Search for the cell housing the specified text and yield its (x, y) center coordinate. 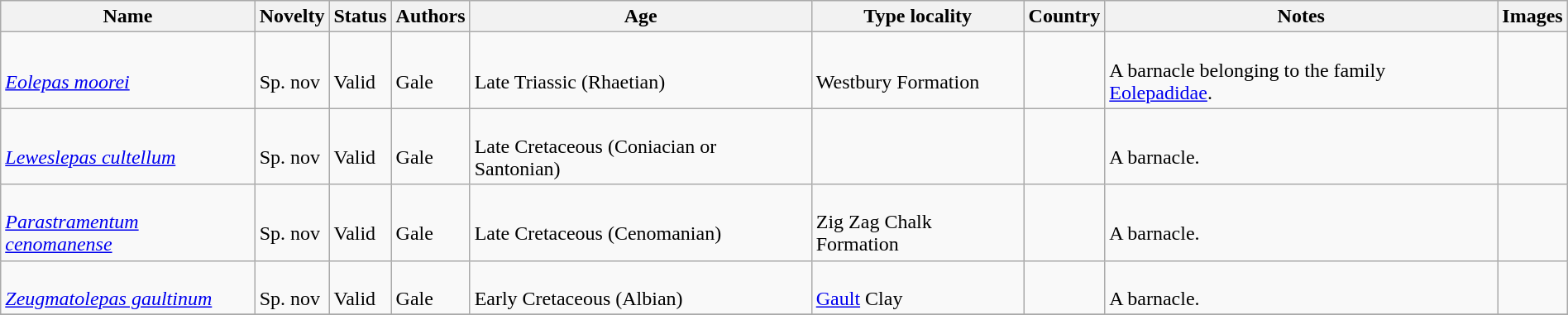
Late Cretaceous (Coniacian or Santonian) (640, 146)
Eolepas moorei (127, 70)
Leweslepas cultellum (127, 146)
Status (361, 17)
Late Triassic (Rhaetian) (640, 70)
Country (1064, 17)
Novelty (292, 17)
Early Cretaceous (Albian) (640, 288)
Gault Clay (918, 288)
Late Cretaceous (Cenomanian) (640, 222)
A barnacle belonging to the family Eolepadidae. (1302, 70)
Name (127, 17)
Zig Zag Chalk Formation (918, 222)
Zeugmatolepas gaultinum (127, 288)
Age (640, 17)
Parastramentum cenomanense (127, 222)
Westbury Formation (918, 70)
Type locality (918, 17)
Notes (1302, 17)
Authors (430, 17)
Images (1532, 17)
